From the cell containing the given text, extract its center point as (X, Y) coordinate. 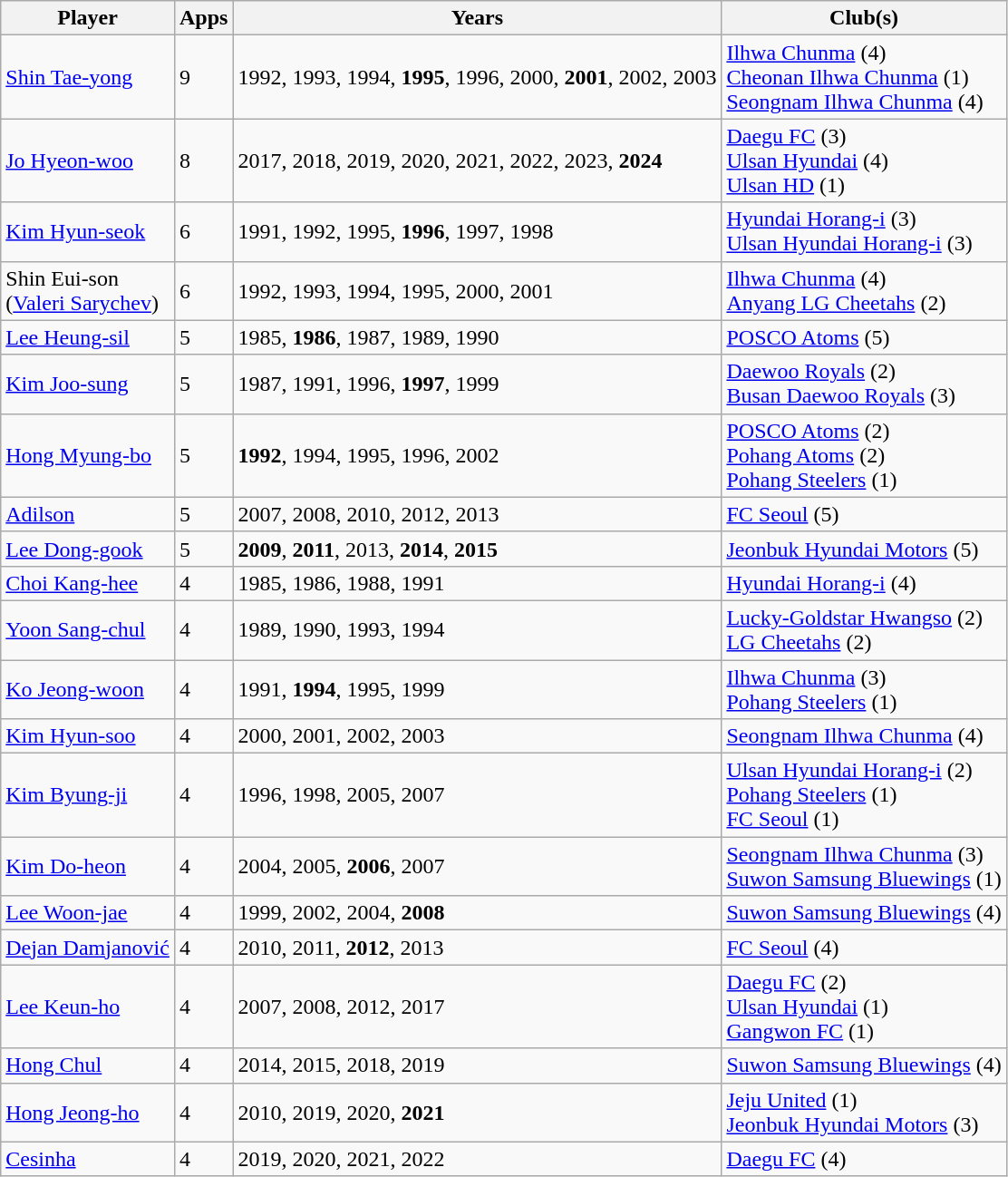
2004, 2005, 2006, 2007 (477, 867)
2019, 2020, 2021, 2022 (477, 1159)
Daegu FC (4) (864, 1159)
1991, 1992, 1995, 1996, 1997, 1998 (477, 232)
1992, 1994, 1995, 1996, 2002 (477, 455)
Shin Eui-son(Valeri Sarychev) (88, 290)
Hyundai Horang-i (4) (864, 583)
Yoon Sang-chul (88, 629)
Lee Keun-ho (88, 1007)
Kim Byung-ji (88, 795)
FC Seoul (4) (864, 948)
Ko Jeong-woon (88, 689)
Daegu FC (2)Ulsan Hyundai (1)Gangwon FC (1) (864, 1007)
Dejan Damjanović (88, 948)
Choi Kang-hee (88, 583)
2010, 2019, 2020, 2021 (477, 1112)
POSCO Atoms (2)Pohang Atoms (2)Pohang Steelers (1) (864, 455)
Daewoo Royals (2)Busan Daewoo Royals (3) (864, 384)
Adilson (88, 514)
2007, 2008, 2010, 2012, 2013 (477, 514)
2014, 2015, 2018, 2019 (477, 1065)
Lee Heung-sil (88, 337)
1991, 1994, 1995, 1999 (477, 689)
1987, 1991, 1996, 1997, 1999 (477, 384)
FC Seoul (5) (864, 514)
Jeonbuk Hyundai Motors (5) (864, 549)
Cesinha (88, 1159)
Kim Joo-sung (88, 384)
1992, 1993, 1994, 1995, 2000, 2001 (477, 290)
POSCO Atoms (5) (864, 337)
Kim Hyun-seok (88, 232)
Lee Dong-gook (88, 549)
2009, 2011, 2013, 2014, 2015 (477, 549)
Hong Myung-bo (88, 455)
8 (203, 160)
Lucky-Goldstar Hwangso (2)LG Cheetahs (2) (864, 629)
Kim Do-heon (88, 867)
Player (88, 18)
Kim Hyun-soo (88, 736)
Hyundai Horang-i (3)Ulsan Hyundai Horang-i (3) (864, 232)
1985, 1986, 1988, 1991 (477, 583)
2010, 2011, 2012, 2013 (477, 948)
2000, 2001, 2002, 2003 (477, 736)
1992, 1993, 1994, 1995, 1996, 2000, 2001, 2002, 2003 (477, 77)
Club(s) (864, 18)
1985, 1986, 1987, 1989, 1990 (477, 337)
Seongnam Ilhwa Chunma (4) (864, 736)
Ulsan Hyundai Horang-i (2)Pohang Steelers (1)FC Seoul (1) (864, 795)
Seongnam Ilhwa Chunma (3)Suwon Samsung Bluewings (1) (864, 867)
Hong Chul (88, 1065)
1989, 1990, 1993, 1994 (477, 629)
2017, 2018, 2019, 2020, 2021, 2022, 2023, 2024 (477, 160)
9 (203, 77)
Years (477, 18)
Shin Tae-yong (88, 77)
Apps (203, 18)
Ilhwa Chunma (4)Cheonan Ilhwa Chunma (1)Seongnam Ilhwa Chunma (4) (864, 77)
Ilhwa Chunma (3)Pohang Steelers (1) (864, 689)
2007, 2008, 2012, 2017 (477, 1007)
Jo Hyeon-woo (88, 160)
Hong Jeong-ho (88, 1112)
Daegu FC (3)Ulsan Hyundai (4)Ulsan HD (1) (864, 160)
1999, 2002, 2004, 2008 (477, 913)
1996, 1998, 2005, 2007 (477, 795)
Lee Woon-jae (88, 913)
Ilhwa Chunma (4)Anyang LG Cheetahs (2) (864, 290)
Jeju United (1)Jeonbuk Hyundai Motors (3) (864, 1112)
